Search for the cell housing the specified text and yield its [X, Y] center coordinate. 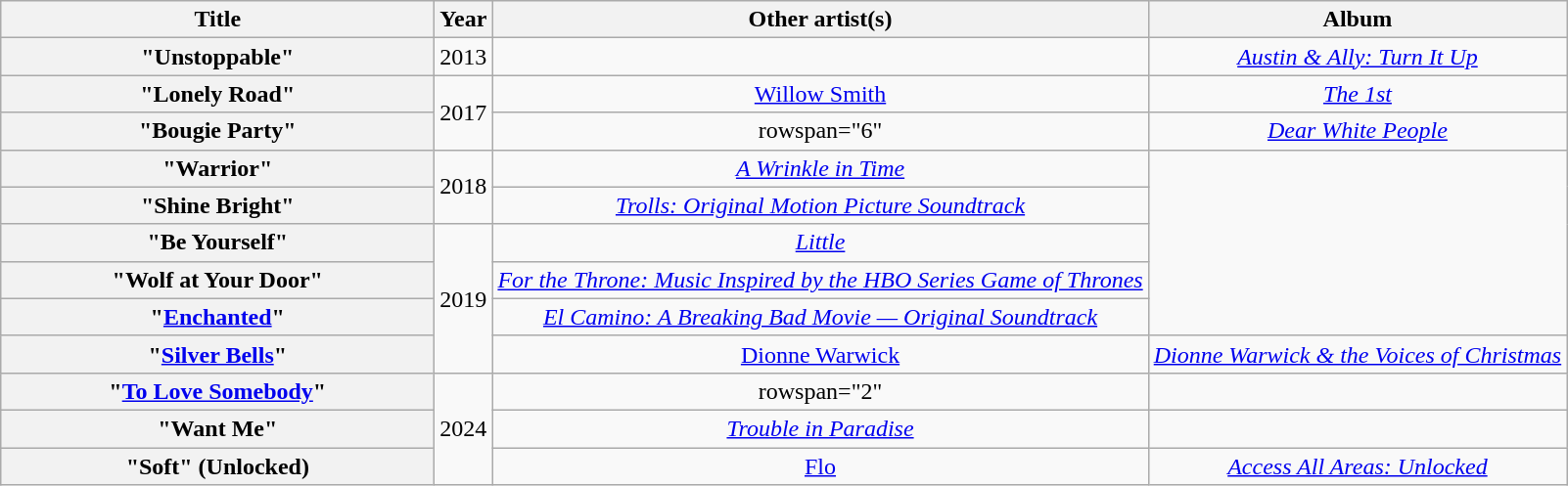
Dionne Warwick & the Voices of Christmas [1358, 354]
2018 [464, 187]
Access All Areas: Unlocked [1358, 466]
Title [217, 20]
"Wolf at Your Door" [217, 280]
For the Throne: Music Inspired by the HBO Series Game of Thrones [820, 280]
Austin & Ally: Turn It Up [1358, 57]
Dionne Warwick [820, 354]
Album [1358, 20]
2024 [464, 428]
"Enchanted" [217, 317]
rowspan="6" [820, 131]
Trolls: Original Motion Picture Soundtrack [820, 205]
"To Love Somebody" [217, 391]
The 1st [1358, 94]
"Silver Bells" [217, 354]
Trouble in Paradise [820, 428]
2019 [464, 298]
A Wrinkle in Time [820, 168]
Flo [820, 466]
"Bougie Party" [217, 131]
Dear White People [1358, 131]
"Unstoppable" [217, 57]
El Camino: A Breaking Bad Movie — Original Soundtrack [820, 317]
"Lonely Road" [217, 94]
Other artist(s) [820, 20]
"Shine Bright" [217, 205]
2013 [464, 57]
"Soft" (Unlocked) [217, 466]
"Want Me" [217, 428]
Little [820, 243]
"Warrior" [217, 168]
rowspan="2" [820, 391]
Year [464, 20]
2017 [464, 112]
"Be Yourself" [217, 243]
Willow Smith [820, 94]
